Pinpoint the cell where the given text exists, returning its [X, Y] midpoint coordinate. 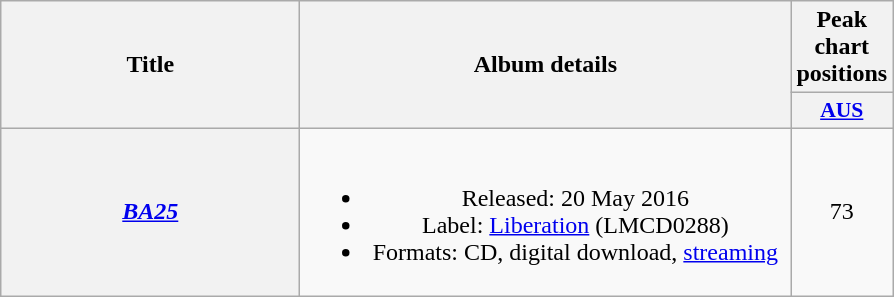
Title [150, 65]
Peak chart positions [842, 47]
Album details [546, 65]
AUS [842, 111]
Released: 20 May 2016Label: Liberation (LMCD0288)Formats: CD, digital download, streaming [546, 212]
73 [842, 212]
BA25 [150, 212]
